Detect which cell encompasses the target text, then output its [X, Y] center coordinate. 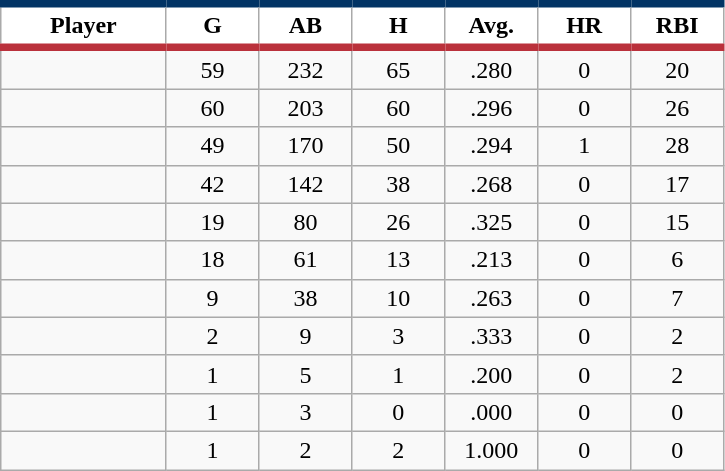
20 [678, 68]
18 [212, 260]
5 [306, 374]
49 [212, 146]
232 [306, 68]
50 [398, 146]
19 [212, 222]
1.000 [492, 450]
6 [678, 260]
.200 [492, 374]
.296 [492, 108]
.280 [492, 68]
.325 [492, 222]
.268 [492, 184]
59 [212, 68]
.000 [492, 412]
.294 [492, 146]
15 [678, 222]
RBI [678, 26]
H [398, 26]
203 [306, 108]
13 [398, 260]
80 [306, 222]
142 [306, 184]
42 [212, 184]
Avg. [492, 26]
10 [398, 298]
G [212, 26]
170 [306, 146]
HR [584, 26]
65 [398, 68]
28 [678, 146]
.213 [492, 260]
.263 [492, 298]
7 [678, 298]
61 [306, 260]
.333 [492, 336]
AB [306, 26]
Player [84, 26]
17 [678, 184]
